Extract the (x, y) coordinate from the center of the cell holding the provided text.  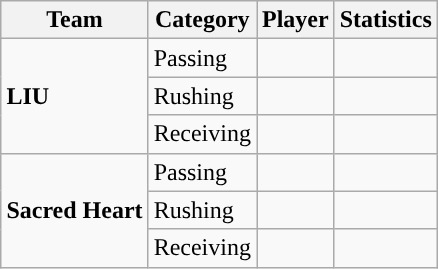
Sacred Heart (74, 210)
LIU (74, 96)
Category (202, 20)
Player (295, 20)
Statistics (386, 20)
Team (74, 20)
